Detect which cell encompasses the target text, then output its (X, Y) center coordinate. 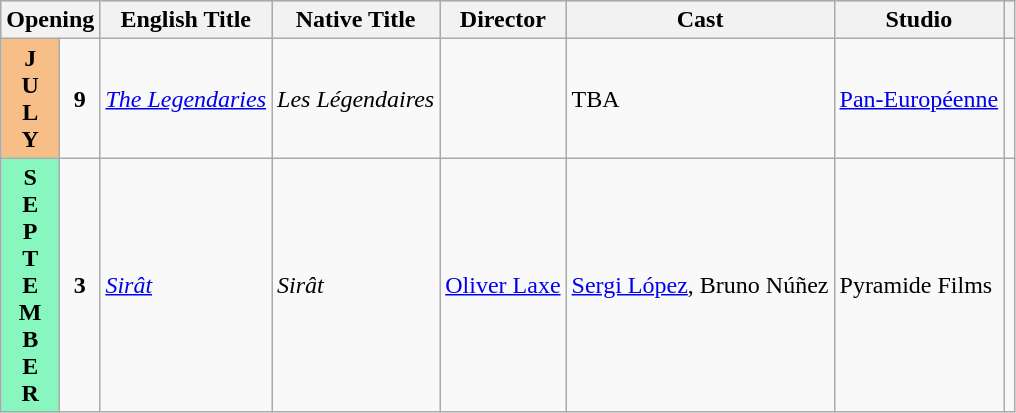
Les Légendaires (356, 98)
Oliver Laxe (503, 285)
JULY (30, 98)
Director (503, 20)
Studio (919, 20)
Opening (50, 20)
Native Title (356, 20)
9 (80, 98)
Pan-Européenne (919, 98)
English Title (186, 20)
SEPTEMBER (30, 285)
The Legendaries (186, 98)
Sergi López, Bruno Núñez (700, 285)
Cast (700, 20)
Pyramide Films (919, 285)
TBA (700, 98)
3 (80, 285)
